Detect which cell encompasses the target text, then output its (X, Y) center coordinate. 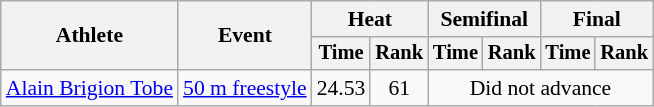
24.53 (342, 88)
Semifinal (484, 19)
Heat (370, 19)
Event (245, 36)
50 m freestyle (245, 88)
Alain Brigion Tobe (90, 88)
Athlete (90, 36)
61 (399, 88)
Final (596, 19)
Did not advance (540, 88)
